Capture the cell that displays the provided text and extract its (x, y) central coordinate. 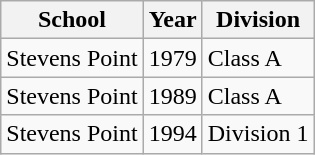
1979 (172, 58)
1989 (172, 96)
1994 (172, 134)
School (72, 20)
Division (258, 20)
Division 1 (258, 134)
Year (172, 20)
